Locate the cell with the specified text and output its (X, Y) center coordinate. 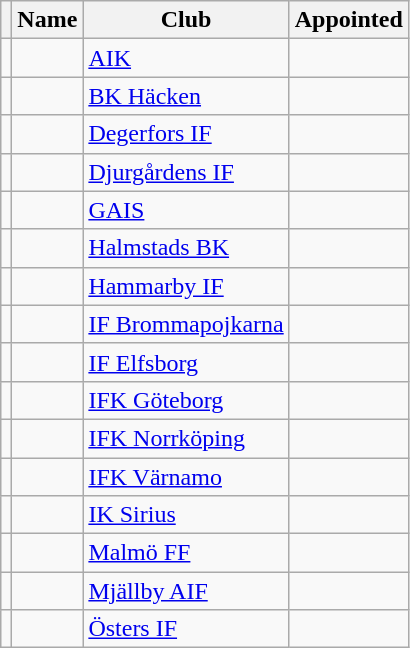
AIK (186, 58)
Östers IF (186, 629)
Degerfors IF (186, 134)
Malmö FF (186, 553)
IFK Göteborg (186, 400)
IF Elfsborg (186, 362)
BK Häcken (186, 96)
GAIS (186, 210)
Hammarby IF (186, 286)
IFK Värnamo (186, 477)
Name (48, 20)
IF Brommapojkarna (186, 324)
Mjällby AIF (186, 591)
Halmstads BK (186, 248)
Club (186, 20)
Djurgårdens IF (186, 172)
IK Sirius (186, 515)
Appointed (348, 20)
IFK Norrköping (186, 438)
